Extract the [X, Y] coordinate from the center of the cell holding the provided text.  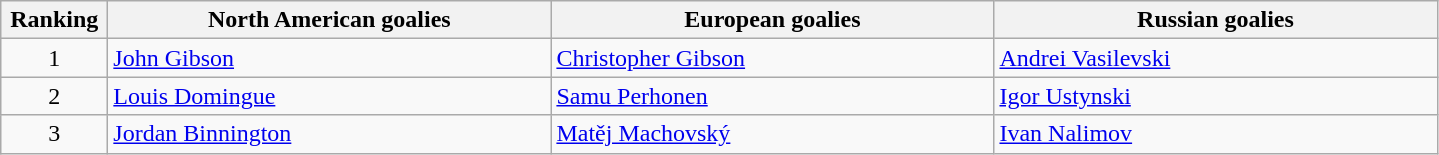
1 [54, 58]
3 [54, 134]
John Gibson [330, 58]
Russian goalies [1216, 20]
Matěj Machovský [772, 134]
Jordan Binnington [330, 134]
Igor Ustynski [1216, 96]
2 [54, 96]
European goalies [772, 20]
Louis Domingue [330, 96]
Andrei Vasilevski [1216, 58]
Ivan Nalimov [1216, 134]
Samu Perhonen [772, 96]
Ranking [54, 20]
North American goalies [330, 20]
Christopher Gibson [772, 58]
